Capture the cell that displays the provided text and extract its (X, Y) central coordinate. 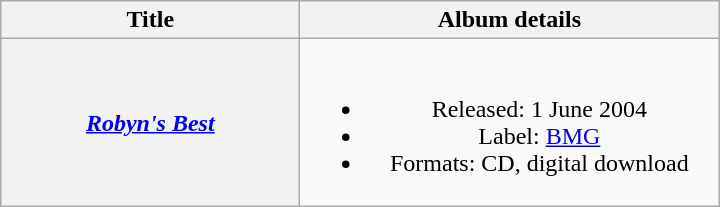
Robyn's Best (150, 122)
Released: 1 June 2004Label: BMGFormats: CD, digital download (510, 122)
Title (150, 20)
Album details (510, 20)
